For the text-containing cell, return its midpoint in [X, Y] coordinate format. 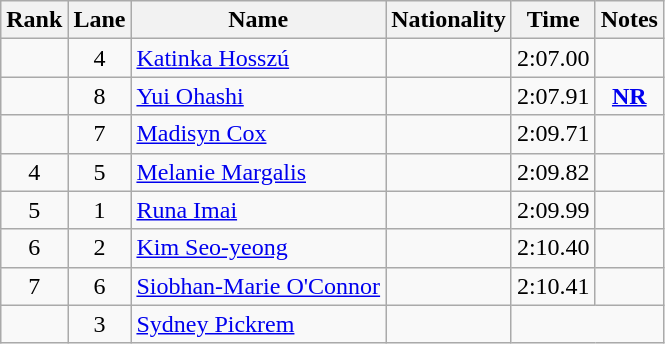
2:09.99 [553, 210]
Melanie Margalis [258, 172]
Madisyn Cox [258, 134]
8 [100, 96]
2:09.82 [553, 172]
Yui Ohashi [258, 96]
Name [258, 20]
2:07.00 [553, 58]
NR [629, 96]
2:07.91 [553, 96]
Nationality [449, 20]
3 [100, 324]
2:10.41 [553, 286]
Kim Seo-yeong [258, 248]
Katinka Hosszú [258, 58]
2:09.71 [553, 134]
2 [100, 248]
Runa Imai [258, 210]
Siobhan-Marie O'Connor [258, 286]
Notes [629, 20]
Time [553, 20]
2:10.40 [553, 248]
Sydney Pickrem [258, 324]
Lane [100, 20]
Rank [34, 20]
1 [100, 210]
